Scan for the cell matching the given text and deliver its (x, y) coordinate at center. 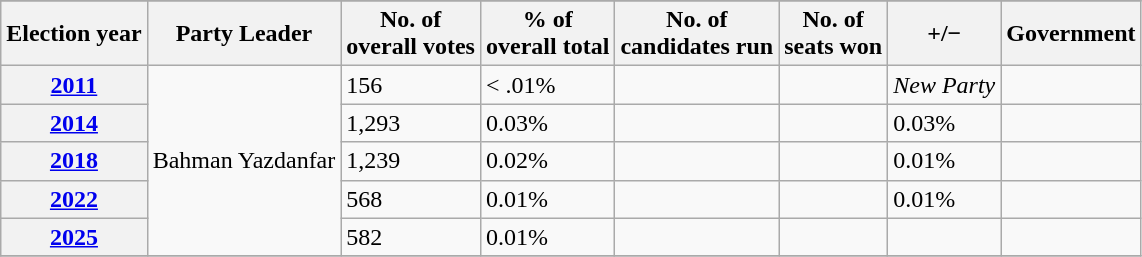
% ofoverall total (547, 34)
Government (1071, 34)
0.02% (547, 161)
1,293 (411, 123)
2025 (74, 237)
2018 (74, 161)
Bahman Yazdanfar (244, 161)
1,239 (411, 161)
+/− (944, 34)
582 (411, 237)
No. ofcandidates run (697, 34)
2014 (74, 123)
156 (411, 85)
568 (411, 199)
Election year (74, 34)
Party Leader (244, 34)
< .01% (547, 85)
2011 (74, 85)
2022 (74, 199)
No. ofseats won (834, 34)
New Party (944, 85)
No. ofoverall votes (411, 34)
